Output the [x, y] coordinate of the center of the cell containing the given text.  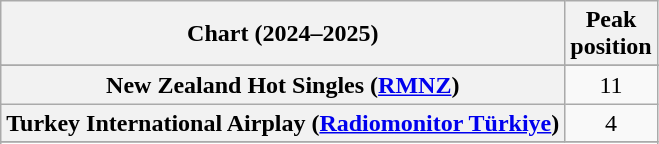
Turkey International Airplay (Radiomonitor Türkiye) [283, 123]
11 [611, 85]
Chart (2024–2025) [283, 34]
Peakposition [611, 34]
4 [611, 123]
New Zealand Hot Singles (RMNZ) [283, 85]
